Detect which cell encompasses the target text, then output its [X, Y] center coordinate. 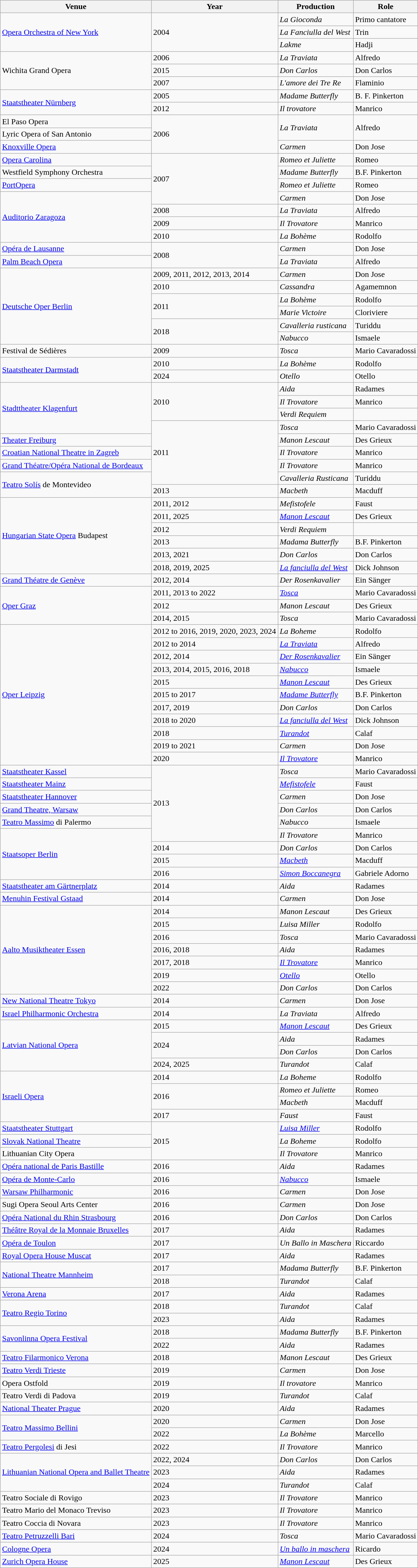
Cavalleria Rusticana [316, 478]
2011, 2025 [215, 516]
Agamemnon [386, 287]
Gabriele Adorno [386, 873]
2012 to 2016, 2019, 2020, 2023, 2024 [215, 631]
2014, 2015 [215, 618]
Theater Freiburg [76, 440]
Teatro Petruzzelli Bari [76, 1536]
Teatro Filarmonico Verona [76, 1357]
Flaminio [386, 83]
Teatro Massimo Bellini [76, 1428]
Year [215, 7]
Stadttheater Klagenfurt [76, 408]
2013, 2021 [215, 554]
Staatsoper Berlin [76, 854]
Opéra de Toulon [76, 1243]
Warsaw Philharmonic [76, 1192]
2019 to 2021 [215, 746]
La Gioconda [316, 19]
Slovak National Theatre [76, 1141]
Production [316, 7]
Sugi Opera Seoul Arts Center [76, 1205]
Westfield Symphony Orchestra [76, 172]
Ricardo [386, 1549]
Opera Carolina [76, 160]
Staatstheater Stuttgart [76, 1128]
Wichita Grand Opera [76, 70]
Menuhin Festival Gstaad [76, 899]
Cavalleria rusticana [316, 325]
Hungarian State Opera Budapest [76, 535]
Teatro Regio Torino [76, 1313]
Deutsche Oper Berlin [76, 306]
2018 to 2020 [215, 720]
La Fanciulla del West [316, 32]
Festival de Sédières [76, 351]
Teatro Sociale di Rovigo [76, 1498]
Staatstheater Mainz [76, 784]
Opéra national de Paris Bastille [76, 1166]
Staatstheater Kassel [76, 771]
Cloriviere [386, 312]
Verona Arena [76, 1294]
Teatro Verdi Trieste [76, 1370]
Marcello [386, 1434]
Lithuanian City Opera [76, 1153]
National Theater Prague [76, 1409]
2012 to 2014 [215, 644]
Grand Théatre/Opéra National de Bordeaux [76, 465]
Palm Beach Opera [76, 262]
Aalto Musiktheater Essen [76, 950]
Lithuanian National Opera and Ballet Theatre [76, 1472]
2022, 2024 [215, 1460]
Teatro Pergolesi di Jesi [76, 1447]
Lakme [316, 45]
2016, 2018 [215, 950]
Auditorio Zaragoza [76, 217]
Latvian National Opera [76, 1045]
Zurich Opera House [76, 1561]
Grand Theatre, Warsaw [76, 810]
Staatstheater Darmstadt [76, 370]
2017, 2019 [215, 707]
L'amore dei Tre Re [316, 83]
PortOpera [76, 185]
Opera Orchestra of New York [76, 32]
Grand Théatre de Genève [76, 580]
Opéra National du Rhin Strasbourg [76, 1217]
Teatro Mario del Monaco Treviso [76, 1510]
National Theatre Mannheim [76, 1275]
B. F. Pinkerton [386, 96]
Opéra de Lausanne [76, 249]
2004 [215, 32]
Riccardo [386, 1243]
Simon Boccanegra [316, 873]
Venue [76, 7]
Staatstheater am Gärtnerplatz [76, 886]
2011, 2012 [215, 504]
2024, 2025 [215, 1064]
Hadji [386, 45]
Staatstheater Nürnberg [76, 102]
Croatian National Theatre in Zagreb [76, 453]
Teatro Verdi di Padova [76, 1396]
Opéra de Monte-Carlo [76, 1179]
Royal Opera House Muscat [76, 1256]
Teatro Coccia di Novara [76, 1523]
Staatstheater Hannover [76, 797]
Israeli Opera [76, 1096]
2017, 2018 [215, 962]
2009, 2011, 2012, 2013, 2014 [215, 274]
Opera Ostfold [76, 1383]
Marie Victoire [316, 312]
Un ballo in maschera [316, 1549]
Trin [386, 32]
Cologne Opera [76, 1549]
Role [386, 7]
Cassandra [316, 287]
2011, 2013 to 2022 [215, 593]
Knoxville Opera [76, 147]
Israel Philharmonic Orchestra [76, 1014]
Un Ballo in Maschera [316, 1243]
2005 [215, 96]
Teatro Solís de Montevideo [76, 484]
Oper Graz [76, 606]
El Paso Opera [76, 121]
New National Theatre Tokyo [76, 1001]
2018, 2019, 2025 [215, 568]
2015 to 2017 [215, 695]
Lyric Opera of San Antonio [76, 134]
Teatro Massimo di Palermo [76, 822]
Oper Leipzig [76, 695]
2025 [215, 1561]
2013, 2014, 2015, 2016, 2018 [215, 669]
Théâtre Royal de la Monnaie Bruxelles [76, 1230]
Primo cantatore [386, 19]
Savonlinna Opera Festival [76, 1338]
